Pinpoint the cell where the given text exists, returning its [X, Y] midpoint coordinate. 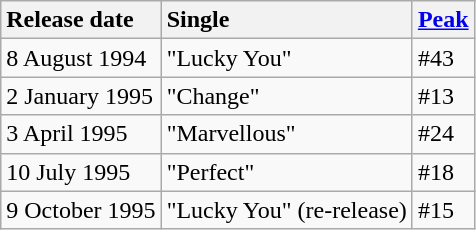
9 October 1995 [81, 210]
"Lucky You" (re-release) [286, 210]
Peak [443, 20]
#15 [443, 210]
10 July 1995 [81, 172]
Single [286, 20]
"Marvellous" [286, 134]
"Lucky You" [286, 58]
"Perfect" [286, 172]
#18 [443, 172]
2 January 1995 [81, 96]
#43 [443, 58]
Release date [81, 20]
#13 [443, 96]
3 April 1995 [81, 134]
#24 [443, 134]
"Change" [286, 96]
8 August 1994 [81, 58]
